For the text-containing cell, return its midpoint in (x, y) coordinate format. 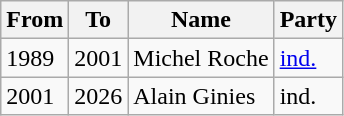
Party (308, 20)
Name (201, 20)
Alain Ginies (201, 96)
From (35, 20)
Michel Roche (201, 58)
To (98, 20)
1989 (35, 58)
2026 (98, 96)
